Pinpoint the cell where the given text exists, returning its [X, Y] midpoint coordinate. 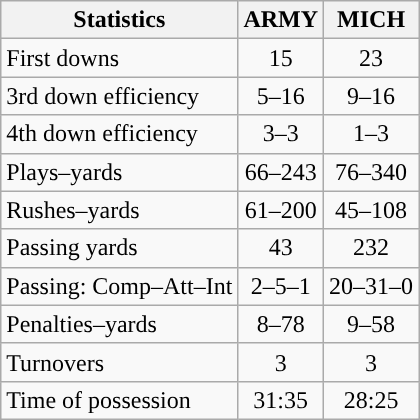
15 [281, 58]
Passing: Comp–Att–Int [120, 286]
9–16 [372, 96]
Time of possession [120, 400]
Penalties–yards [120, 324]
61–200 [281, 210]
31:35 [281, 400]
Turnovers [120, 362]
28:25 [372, 400]
66–243 [281, 172]
First downs [120, 58]
3–3 [281, 134]
20–31–0 [372, 286]
45–108 [372, 210]
23 [372, 58]
1–3 [372, 134]
4th down efficiency [120, 134]
Rushes–yards [120, 210]
232 [372, 248]
Passing yards [120, 248]
8–78 [281, 324]
ARMY [281, 20]
Statistics [120, 20]
Plays–yards [120, 172]
5–16 [281, 96]
3rd down efficiency [120, 96]
2–5–1 [281, 286]
43 [281, 248]
MICH [372, 20]
9–58 [372, 324]
76–340 [372, 172]
